Return the (X, Y) coordinate for the center point of the cell that contains the specified text.  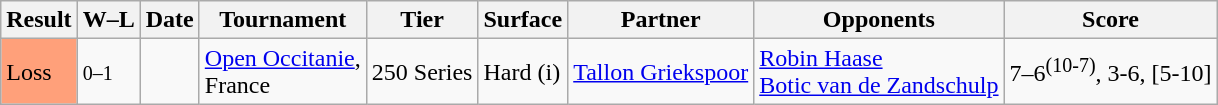
Tier (422, 20)
Hard (i) (523, 72)
Result (39, 20)
250 Series (422, 72)
Surface (523, 20)
Tallon Griekspoor (661, 72)
Date (170, 20)
Partner (661, 20)
Loss (39, 72)
7–6(10-7), 3-6, [5-10] (1110, 72)
Score (1110, 20)
W–L (108, 20)
Robin Haase Botic van de Zandschulp (879, 72)
Tournament (282, 20)
Open Occitanie,France (282, 72)
0–1 (108, 72)
Opponents (879, 20)
